Identify which cell holds the provided text, then report its (x, y) central coordinate. 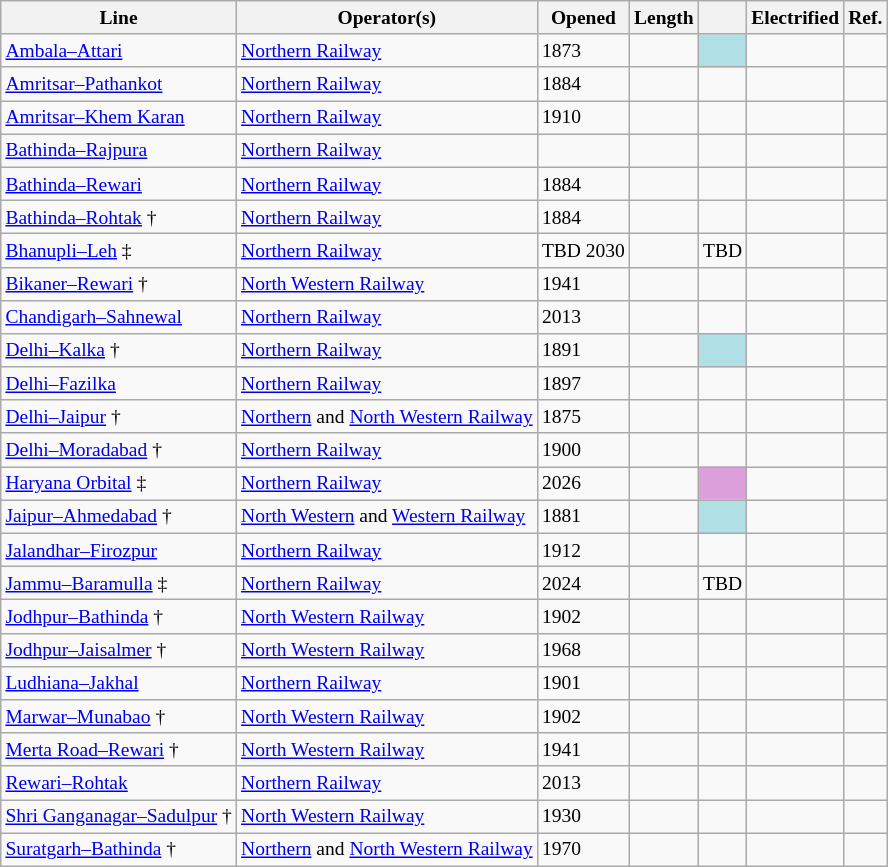
1930 (583, 816)
Jaipur–Ahmedabad † (119, 516)
Shri Ganganagar–Sadulpur † (119, 816)
Suratgarh–Bathinda † (119, 850)
Delhi–Moradabad † (119, 450)
Line (119, 18)
Marwar–Munabao † (119, 716)
Delhi–Kalka † (119, 350)
2026 (583, 484)
Ludhiana–Jakhal (119, 682)
Delhi–Fazilka (119, 384)
Bathinda–Rewari (119, 184)
Jammu–Baramulla ‡ (119, 584)
Ambala–Attari (119, 50)
Length (664, 18)
1968 (583, 650)
Operator(s) (386, 18)
Bathinda–Rajpura (119, 150)
Bikaner–Rewari † (119, 284)
Merta Road–Rewari † (119, 750)
1891 (583, 350)
2024 (583, 584)
1912 (583, 550)
Opened (583, 18)
1900 (583, 450)
Ref. (866, 18)
1901 (583, 682)
Bathinda–Rohtak † (119, 216)
Rewari–Rohtak (119, 782)
1873 (583, 50)
Amritsar–Pathankot (119, 84)
TBD 2030 (583, 250)
Jalandhar–Firozpur (119, 550)
Haryana Orbital ‡ (119, 484)
Chandigarh–Sahnewal (119, 316)
1897 (583, 384)
Jodhpur–Jaisalmer † (119, 650)
Electrified (796, 18)
Amritsar–Khem Karan (119, 118)
1875 (583, 416)
Bhanupli–Leh ‡ (119, 250)
Jodhpur–Bathinda † (119, 616)
North Western and Western Railway (386, 516)
1910 (583, 118)
1970 (583, 850)
Delhi–Jaipur † (119, 416)
1881 (583, 516)
